Provide the [X, Y] coordinate of the cell's center where the given text is located.  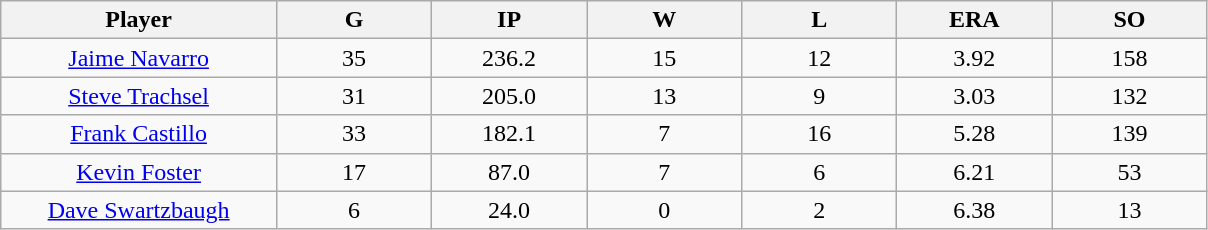
87.0 [510, 172]
Player [139, 20]
35 [354, 58]
6.21 [974, 172]
2 [820, 210]
33 [354, 134]
6.38 [974, 210]
24.0 [510, 210]
Steve Trachsel [139, 96]
15 [664, 58]
17 [354, 172]
ERA [974, 20]
53 [1130, 172]
Kevin Foster [139, 172]
236.2 [510, 58]
12 [820, 58]
139 [1130, 134]
3.03 [974, 96]
0 [664, 210]
Dave Swartzbaugh [139, 210]
IP [510, 20]
3.92 [974, 58]
205.0 [510, 96]
132 [1130, 96]
L [820, 20]
182.1 [510, 134]
9 [820, 96]
16 [820, 134]
Frank Castillo [139, 134]
5.28 [974, 134]
SO [1130, 20]
158 [1130, 58]
31 [354, 96]
G [354, 20]
Jaime Navarro [139, 58]
W [664, 20]
